Detect which cell encompasses the target text, then output its [X, Y] center coordinate. 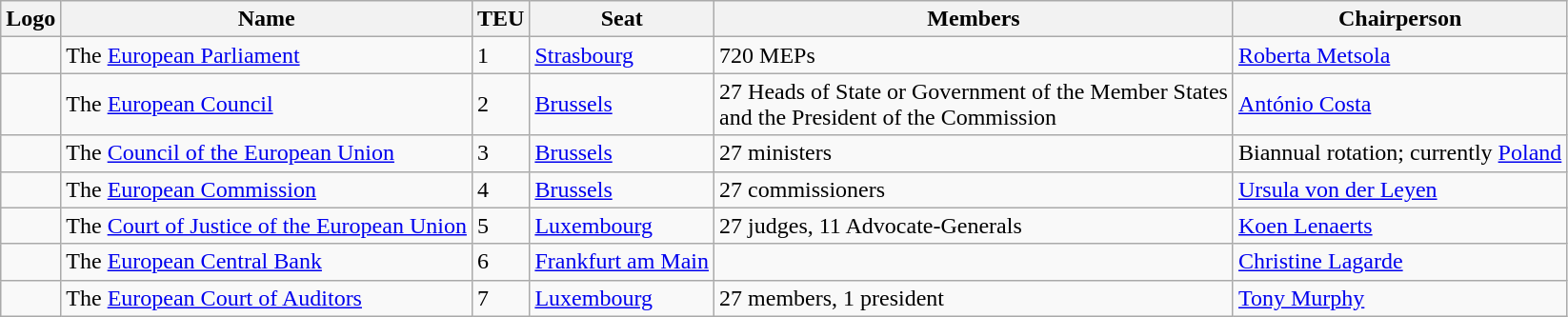
The European Parliament [267, 55]
5 [500, 226]
Koen Lenaerts [1399, 226]
Chairperson [1399, 19]
The Court of Justice of the European Union [267, 226]
The European Court of Auditors [267, 298]
Tony Murphy [1399, 298]
Roberta Metsola [1399, 55]
7 [500, 298]
720 MEPs [974, 55]
Frankfurt am Main [622, 262]
27 judges, 11 Advocate-Generals [974, 226]
6 [500, 262]
Christine Lagarde [1399, 262]
Name [267, 19]
The European Council [267, 105]
Seat [622, 19]
The European Central Bank [267, 262]
27 Heads of State or Government of the Member Statesand the President of the Commission [974, 105]
27 ministers [974, 153]
27 commissioners [974, 189]
The European Commission [267, 189]
4 [500, 189]
27 members, 1 president [974, 298]
1 [500, 55]
Members [974, 19]
TEU [500, 19]
Ursula von der Leyen [1399, 189]
Strasbourg [622, 55]
António Costa [1399, 105]
2 [500, 105]
The Council of the European Union [267, 153]
Logo [30, 19]
Biannual rotation; currently Poland [1399, 153]
3 [500, 153]
